For the text-containing cell, return its midpoint in [x, y] coordinate format. 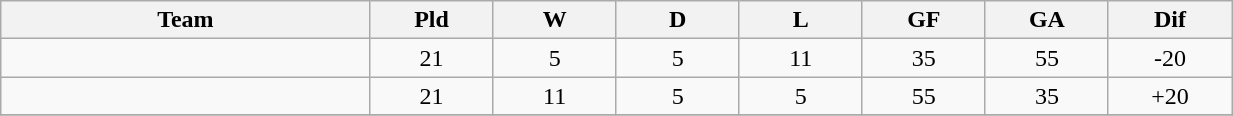
Team [186, 20]
GA [1046, 20]
-20 [1170, 58]
L [800, 20]
Pld [432, 20]
Dif [1170, 20]
GF [924, 20]
D [678, 20]
W [554, 20]
+20 [1170, 96]
